Locate the cell with the specified text and output its (X, Y) center coordinate. 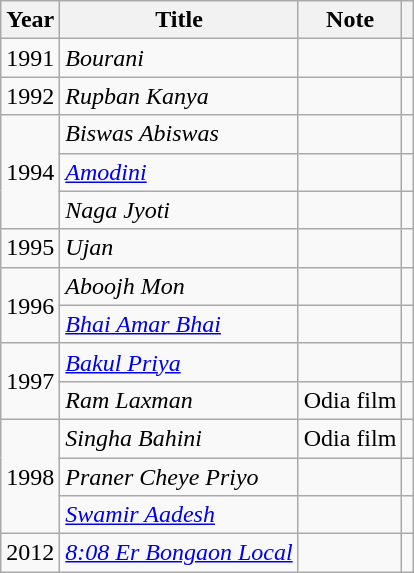
1995 (30, 248)
Rupban Kanya (179, 96)
1991 (30, 58)
Ujan (179, 248)
Year (30, 20)
1994 (30, 172)
Singha Bahini (179, 438)
Bakul Priya (179, 362)
Bourani (179, 58)
Praner Cheye Priyo (179, 477)
8:08 Er Bongaon Local (179, 553)
Naga Jyoti (179, 210)
Ram Laxman (179, 400)
Title (179, 20)
Amodini (179, 172)
Biswas Abiswas (179, 134)
Aboojh Mon (179, 286)
Bhai Amar Bhai (179, 324)
Swamir Aadesh (179, 515)
2012 (30, 553)
1996 (30, 305)
1992 (30, 96)
1998 (30, 476)
1997 (30, 381)
Note (350, 20)
